Extract the [X, Y] coordinate from the center of the cell holding the provided text.  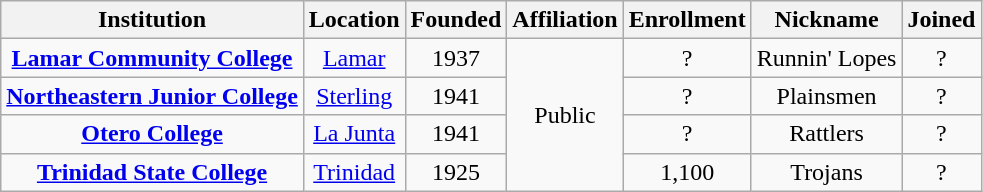
Lamar Community College [152, 58]
Affiliation [565, 20]
Institution [152, 20]
Location [354, 20]
Lamar [354, 58]
La Junta [354, 134]
Plainsmen [826, 96]
Joined [942, 20]
Runnin' Lopes [826, 58]
Enrollment [687, 20]
Nickname [826, 20]
Founded [456, 20]
Rattlers [826, 134]
Northeastern Junior College [152, 96]
Trinidad State College [152, 172]
Otero College [152, 134]
Trinidad [354, 172]
Sterling [354, 96]
Public [565, 115]
1937 [456, 58]
Trojans [826, 172]
1925 [456, 172]
1,100 [687, 172]
